Identify which cell holds the provided text, then report its (X, Y) central coordinate. 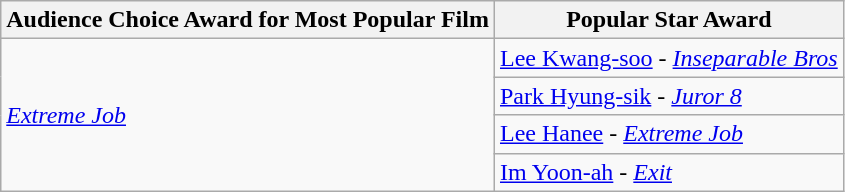
Park Hyung-sik - Juror 8 (668, 96)
Popular Star Award (668, 20)
Im Yoon-ah - Exit (668, 172)
Extreme Job (248, 115)
Audience Choice Award for Most Popular Film (248, 20)
Lee Kwang-soo - Inseparable Bros (668, 58)
Lee Hanee - Extreme Job (668, 134)
